Return [x, y] of the center of cell containing provided text 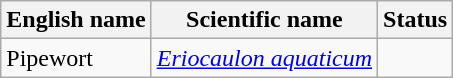
English name [76, 20]
Scientific name [264, 20]
Eriocaulon aquaticum [264, 58]
Pipewort [76, 58]
Status [416, 20]
